Output the (x, y) coordinate of the center of the cell containing the given text.  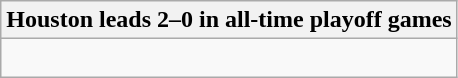
Houston leads 2–0 in all-time playoff games (229, 20)
